Extract the (X, Y) coordinate from the center of the cell holding the provided text.  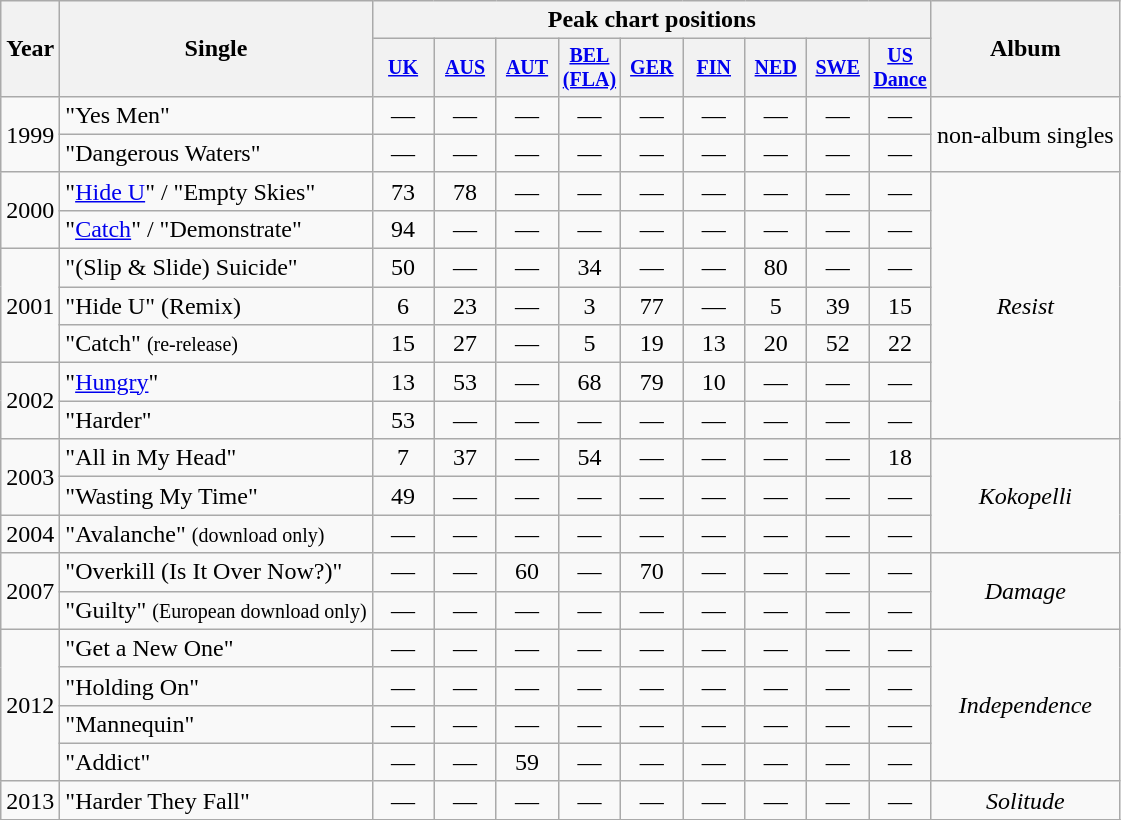
20 (776, 344)
"Avalanche" (download only) (216, 534)
54 (590, 458)
7 (403, 458)
6 (403, 306)
Kokopelli (1025, 496)
70 (652, 572)
79 (652, 382)
Solitude (1025, 800)
SWE (838, 68)
80 (776, 268)
39 (838, 306)
52 (838, 344)
78 (465, 191)
"Yes Men" (216, 115)
"Harder" (216, 420)
19 (652, 344)
"Overkill (Is It Over Now?)" (216, 572)
73 (403, 191)
2012 (30, 705)
"Catch" / "Demonstrate" (216, 229)
AUT (527, 68)
"Wasting My Time" (216, 496)
Resist (1025, 305)
59 (527, 762)
non-album singles (1025, 134)
BEL(FLA) (590, 68)
3 (590, 306)
GER (652, 68)
FIN (714, 68)
2013 (30, 800)
23 (465, 306)
Single (216, 49)
Year (30, 49)
18 (900, 458)
"Mannequin" (216, 724)
2000 (30, 210)
"All in My Head" (216, 458)
Album (1025, 49)
Independence (1025, 705)
AUS (465, 68)
50 (403, 268)
34 (590, 268)
22 (900, 344)
"Hide U" / "Empty Skies" (216, 191)
"Hide U" (Remix) (216, 306)
60 (527, 572)
2003 (30, 477)
"Hungry" (216, 382)
"Addict" (216, 762)
Peak chart positions (652, 20)
Damage (1025, 591)
"Catch" (re-release) (216, 344)
"Get a New One" (216, 648)
27 (465, 344)
2004 (30, 534)
10 (714, 382)
49 (403, 496)
2007 (30, 591)
UK (403, 68)
NED (776, 68)
1999 (30, 134)
77 (652, 306)
"Holding On" (216, 686)
"Dangerous Waters" (216, 153)
"Harder They Fall" (216, 800)
94 (403, 229)
"(Slip & Slide) Suicide" (216, 268)
2002 (30, 401)
37 (465, 458)
68 (590, 382)
USDance (900, 68)
"Guilty" (European download only) (216, 610)
2001 (30, 306)
